Return (x, y) of the center of cell containing provided text 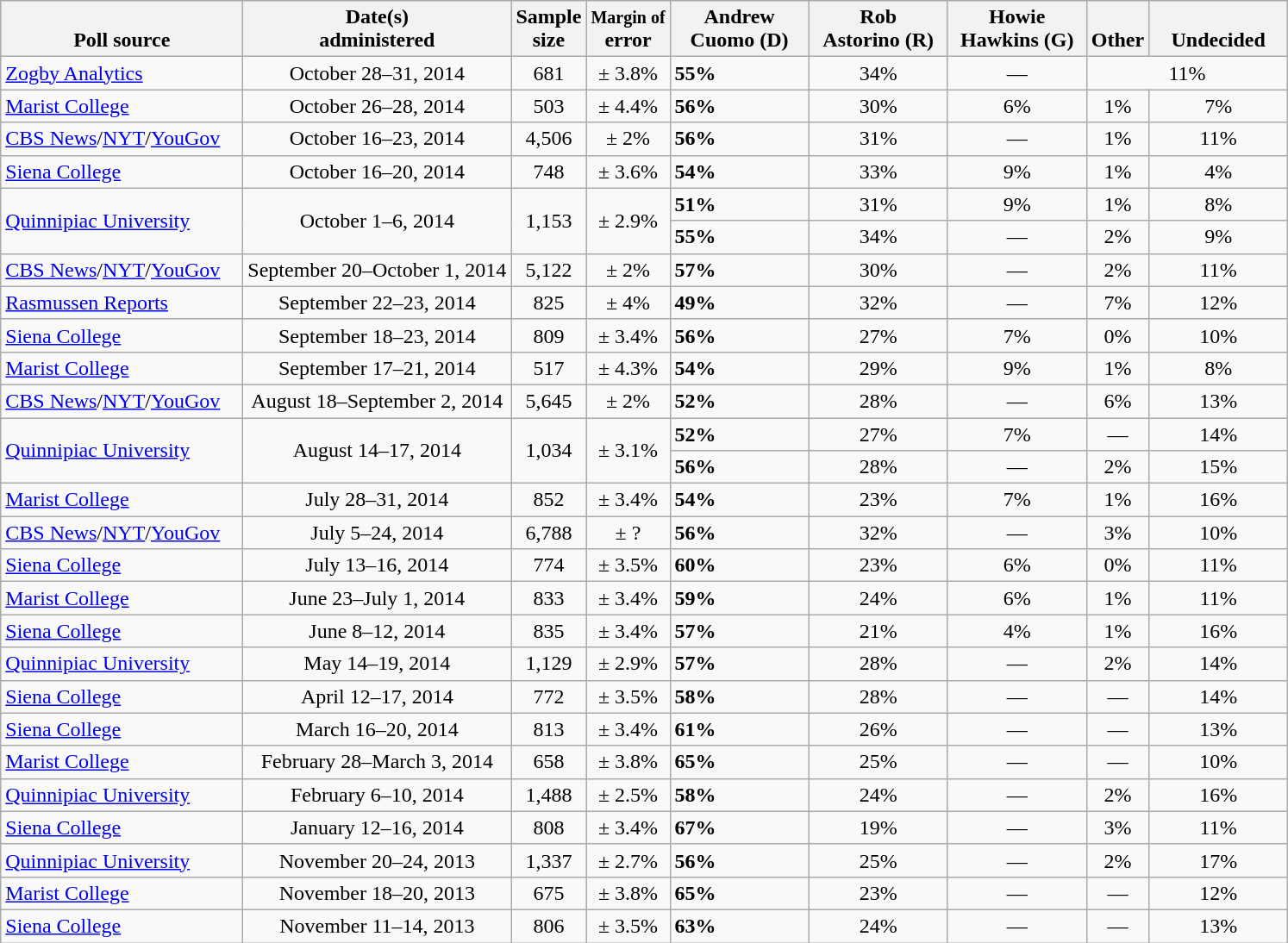
5,122 (548, 270)
September 20–October 1, 2014 (378, 270)
± 4.3% (628, 368)
July 13–16, 2014 (378, 565)
1,488 (548, 795)
852 (548, 500)
51% (740, 204)
60% (740, 565)
748 (548, 172)
October 16–20, 2014 (378, 172)
November 11–14, 2013 (378, 926)
809 (548, 335)
October 26–28, 2014 (378, 106)
± 3.1% (628, 450)
833 (548, 598)
15% (1219, 467)
February 28–March 3, 2014 (378, 762)
Other (1117, 29)
March 16–20, 2014 (378, 729)
HowieHawkins (G) (1017, 29)
29% (878, 368)
October 28–31, 2014 (378, 73)
21% (878, 631)
Rasmussen Reports (122, 303)
September 18–23, 2014 (378, 335)
± 2.5% (628, 795)
63% (740, 926)
± 4% (628, 303)
17% (1219, 860)
26% (878, 729)
Poll source (122, 29)
August 18–September 2, 2014 (378, 401)
4,506 (548, 139)
November 20–24, 2013 (378, 860)
May 14–19, 2014 (378, 664)
Date(s)administered (378, 29)
61% (740, 729)
658 (548, 762)
1,153 (548, 221)
October 16–23, 2014 (378, 139)
503 (548, 106)
681 (548, 73)
6,788 (548, 533)
825 (548, 303)
1,034 (548, 450)
59% (740, 598)
July 5–24, 2014 (378, 533)
September 22–23, 2014 (378, 303)
February 6–10, 2014 (378, 795)
33% (878, 172)
± 4.4% (628, 106)
813 (548, 729)
1,129 (548, 664)
67% (740, 827)
November 18–20, 2013 (378, 893)
RobAstorino (R) (878, 29)
19% (878, 827)
July 28–31, 2014 (378, 500)
517 (548, 368)
Undecided (1219, 29)
± 2.7% (628, 860)
September 17–21, 2014 (378, 368)
835 (548, 631)
June 23–July 1, 2014 (378, 598)
Samplesize (548, 29)
49% (740, 303)
August 14–17, 2014 (378, 450)
January 12–16, 2014 (378, 827)
774 (548, 565)
675 (548, 893)
Margin oferror (628, 29)
808 (548, 827)
October 1–6, 2014 (378, 221)
806 (548, 926)
Zogby Analytics (122, 73)
5,645 (548, 401)
AndrewCuomo (D) (740, 29)
1,337 (548, 860)
± ? (628, 533)
June 8–12, 2014 (378, 631)
April 12–17, 2014 (378, 696)
± 3.6% (628, 172)
772 (548, 696)
